Pinpoint the cell where the given text exists, returning its (x, y) midpoint coordinate. 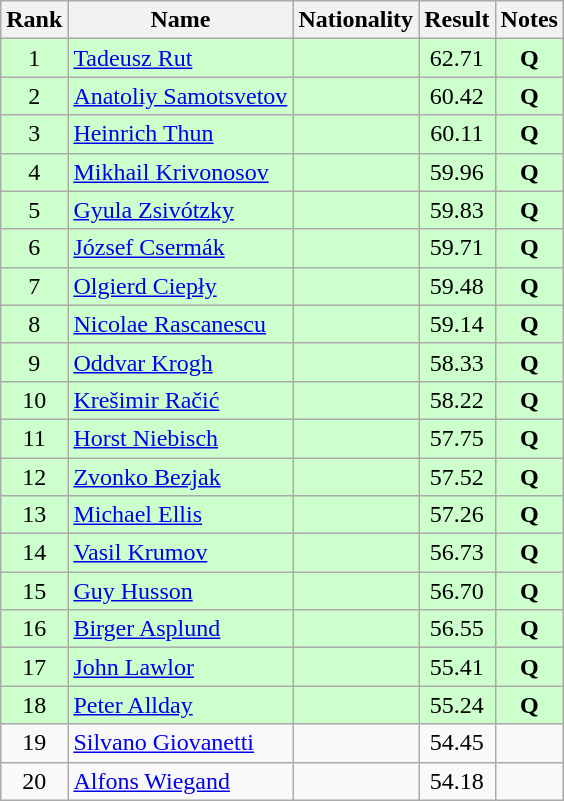
62.71 (457, 58)
Name (180, 20)
John Lawlor (180, 667)
Anatoliy Samotsvetov (180, 96)
57.75 (457, 438)
6 (34, 248)
20 (34, 781)
55.24 (457, 705)
Heinrich Thun (180, 134)
19 (34, 743)
10 (34, 400)
9 (34, 362)
55.41 (457, 667)
16 (34, 629)
60.42 (457, 96)
58.22 (457, 400)
59.96 (457, 172)
58.33 (457, 362)
Mikhail Krivonosov (180, 172)
17 (34, 667)
Guy Husson (180, 591)
57.52 (457, 477)
56.73 (457, 553)
Gyula Zsivótzky (180, 210)
Michael Ellis (180, 515)
54.45 (457, 743)
13 (34, 515)
Silvano Giovanetti (180, 743)
József Csermák (180, 248)
Olgierd Ciepły (180, 286)
Result (457, 20)
7 (34, 286)
15 (34, 591)
56.70 (457, 591)
Tadeusz Rut (180, 58)
Rank (34, 20)
57.26 (457, 515)
Oddvar Krogh (180, 362)
54.18 (457, 781)
60.11 (457, 134)
12 (34, 477)
Notes (529, 20)
2 (34, 96)
59.83 (457, 210)
3 (34, 134)
5 (34, 210)
Nicolae Rascanescu (180, 324)
Krešimir Račić (180, 400)
Peter Allday (180, 705)
Nationality (356, 20)
1 (34, 58)
18 (34, 705)
59.48 (457, 286)
59.71 (457, 248)
Horst Niebisch (180, 438)
Zvonko Bezjak (180, 477)
11 (34, 438)
59.14 (457, 324)
Birger Asplund (180, 629)
8 (34, 324)
Alfons Wiegand (180, 781)
Vasil Krumov (180, 553)
14 (34, 553)
4 (34, 172)
56.55 (457, 629)
